From the cell containing the given text, extract its center point as (x, y) coordinate. 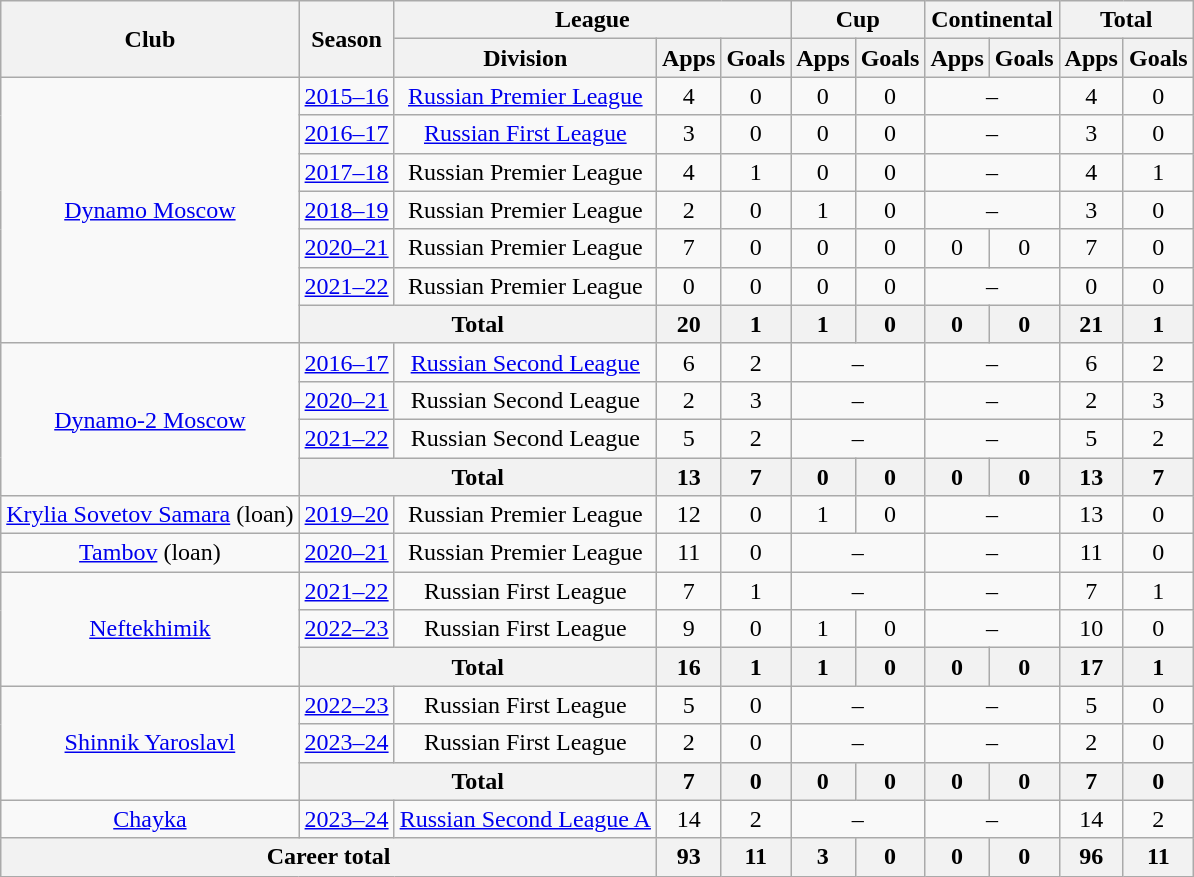
Dynamo-2 Moscow (150, 419)
Neftekhimik (150, 629)
Season (346, 39)
2019–20 (346, 515)
Tambov (loan) (150, 553)
21 (1091, 324)
93 (688, 857)
9 (688, 629)
2015–16 (346, 96)
10 (1091, 629)
96 (1091, 857)
Dynamo Moscow (150, 210)
Shinnik Yaroslavl (150, 743)
Division (525, 58)
17 (1091, 667)
League (592, 20)
2018–19 (346, 210)
Club (150, 39)
Chayka (150, 819)
Cup (858, 20)
Russian Second League A (525, 819)
20 (688, 324)
Krylia Sovetov Samara (loan) (150, 515)
12 (688, 515)
Continental (992, 20)
16 (688, 667)
2017–18 (346, 172)
Career total (329, 857)
